Return [x, y] of the center of cell containing provided text 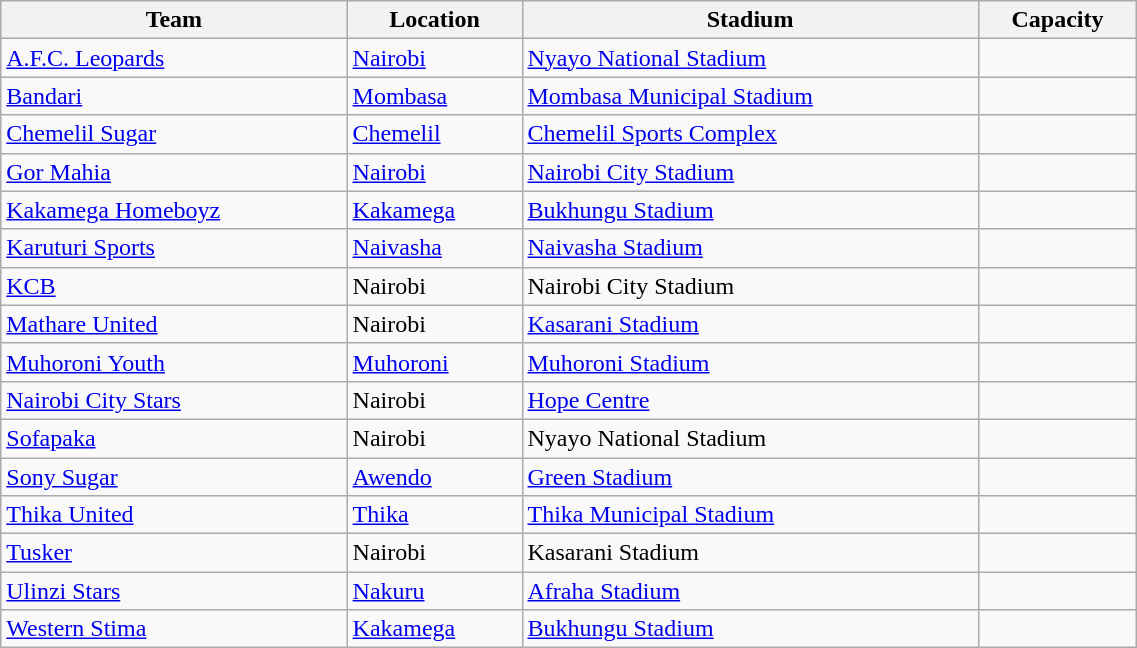
Thika [434, 515]
Awendo [434, 477]
KCB [174, 286]
Chemelil [434, 134]
Western Stima [174, 629]
Muhoroni Stadium [750, 362]
Thika Municipal Stadium [750, 515]
Bandari [174, 96]
Tusker [174, 553]
Chemelil Sports Complex [750, 134]
Capacity [1058, 20]
Kakamega Homeboyz [174, 210]
A.F.C. Leopards [174, 58]
Chemelil Sugar [174, 134]
Mombasa [434, 96]
Muhoroni [434, 362]
Naivasha Stadium [750, 248]
Thika United [174, 515]
Stadium [750, 20]
Muhoroni Youth [174, 362]
Sony Sugar [174, 477]
Team [174, 20]
Nairobi City Stars [174, 400]
Sofapaka [174, 438]
Karuturi Sports [174, 248]
Mathare United [174, 324]
Naivasha [434, 248]
Mombasa Municipal Stadium [750, 96]
Ulinzi Stars [174, 591]
Green Stadium [750, 477]
Location [434, 20]
Hope Centre [750, 400]
Gor Mahia [174, 172]
Nakuru [434, 591]
Afraha Stadium [750, 591]
